Detect which cell encompasses the target text, then output its (x, y) center coordinate. 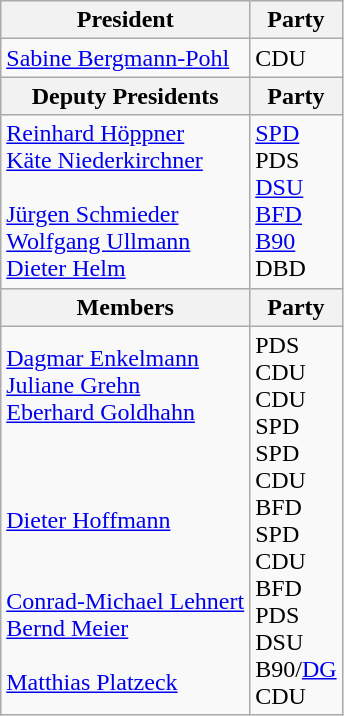
PDSCDUCDUSPDSPDCDUBFDSPDCDUBFDPDSDSUB90/DGCDU (296, 520)
Deputy Presidents (126, 96)
Reinhard HöppnerKäte NiederkirchnerJürgen SchmiederWolfgang UllmannDieter Helm (126, 202)
Dagmar EnkelmannJuliane GrehnEberhard GoldhahnDieter HoffmannConrad-Michael LehnertBernd MeierMatthias Platzeck (126, 520)
President (126, 20)
SPDPDSDSUBFDB90DBD (296, 202)
CDU (296, 58)
Members (126, 307)
Sabine Bergmann-Pohl (126, 58)
